Output the [x, y] coordinate of the center of the cell containing the given text.  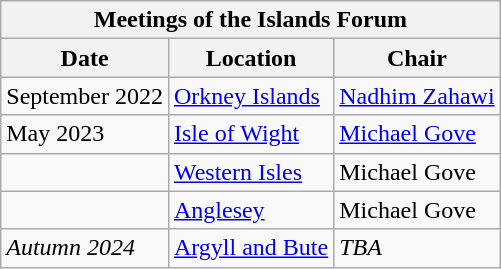
Orkney Islands [250, 96]
Chair [417, 58]
Date [85, 58]
Western Isles [250, 172]
Autumn 2024 [85, 248]
Nadhim Zahawi [417, 96]
May 2023 [85, 134]
Meetings of the Islands Forum [250, 20]
TBA [417, 248]
Isle of Wight [250, 134]
Argyll and Bute [250, 248]
Location [250, 58]
September 2022 [85, 96]
Anglesey [250, 210]
